Search for the cell housing the specified text and yield its (X, Y) center coordinate. 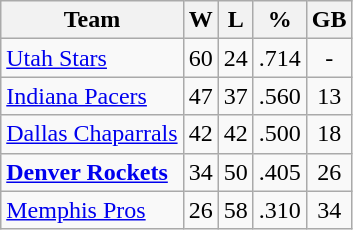
L (236, 20)
47 (200, 96)
Dallas Chaparrals (92, 134)
Team (92, 20)
.405 (280, 172)
GB (329, 20)
- (329, 58)
.500 (280, 134)
58 (236, 210)
24 (236, 58)
Utah Stars (92, 58)
37 (236, 96)
.714 (280, 58)
% (280, 20)
18 (329, 134)
60 (200, 58)
.310 (280, 210)
Indiana Pacers (92, 96)
Memphis Pros (92, 210)
50 (236, 172)
Denver Rockets (92, 172)
.560 (280, 96)
13 (329, 96)
W (200, 20)
